Extract the [X, Y] coordinate from the center of the cell holding the provided text.  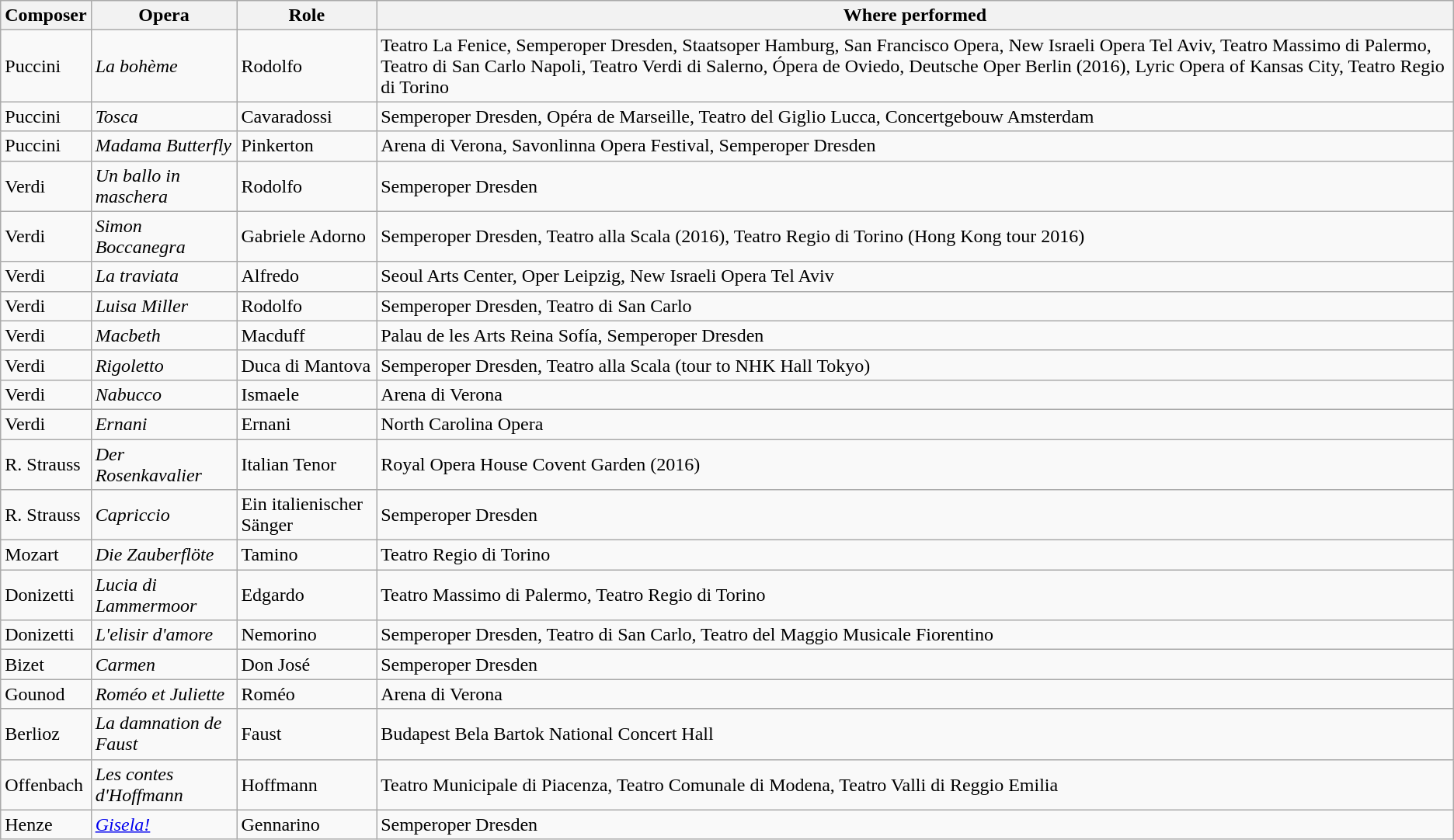
Semperoper Dresden, Teatro alla Scala (tour to NHK Hall Tokyo) [915, 365]
Composer [46, 16]
Capriccio [164, 515]
Seoul Arts Center, Oper Leipzig, New Israeli Opera Tel Aviv [915, 276]
Carmen [164, 665]
Teatro Regio di Torino [915, 555]
Offenbach [46, 784]
Macduff [307, 335]
Semperoper Dresden, Opéra de Marseille, Teatro del Giglio Lucca, Concertgebouw Amsterdam [915, 116]
Tosca [164, 116]
Where performed [915, 16]
Luisa Miller [164, 306]
Rigoletto [164, 365]
Die Zauberflöte [164, 555]
La traviata [164, 276]
Royal Opera House Covent Garden (2016) [915, 464]
Un ballo in maschera [164, 186]
Henze [46, 824]
Tamino [307, 555]
L'elisir d'amore [164, 635]
Les contes d'Hoffmann [164, 784]
Semperoper Dresden, Teatro di San Carlo [915, 306]
Pinkerton [307, 146]
Gabriele Adorno [307, 236]
Italian Tenor [307, 464]
Madama Butterfly [164, 146]
Opera [164, 16]
Gennarino [307, 824]
Ismaele [307, 394]
Teatro Massimo di Palermo, Teatro Regio di Torino [915, 595]
Nemorino [307, 635]
Faust [307, 734]
Duca di Mantova [307, 365]
La damnation de Faust [164, 734]
Nabucco [164, 394]
Role [307, 16]
Budapest Bela Bartok National Concert Hall [915, 734]
Edgardo [307, 595]
Hoffmann [307, 784]
Palau de les Arts Reina Sofía, Semperoper Dresden [915, 335]
Cavaradossi [307, 116]
Ein italienischer Sänger [307, 515]
Semperoper Dresden, Teatro di San Carlo, Teatro del Maggio Musicale Fiorentino [915, 635]
Gisela! [164, 824]
Roméo [307, 694]
Der Rosenkavalier [164, 464]
Don José [307, 665]
Lucia di Lammermoor [164, 595]
Macbeth [164, 335]
Mozart [46, 555]
Berlioz [46, 734]
Semperoper Dresden, Teatro alla Scala (2016), Teatro Regio di Torino (Hong Kong tour 2016) [915, 236]
Gounod [46, 694]
La bohème [164, 66]
Arena di Verona, Savonlinna Opera Festival, Semperoper Dresden [915, 146]
Teatro Municipale di Piacenza, Teatro Comunale di Modena, Teatro Valli di Reggio Emilia [915, 784]
Alfredo [307, 276]
Roméo et Juliette [164, 694]
Bizet [46, 665]
North Carolina Opera [915, 424]
Simon Boccanegra [164, 236]
